Find where the given text appears and provide that cell's center as [x, y] coordinate. 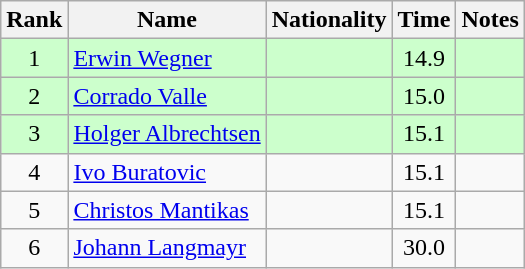
Rank [34, 20]
30.0 [424, 248]
Erwin Wegner [167, 58]
3 [34, 134]
6 [34, 248]
Notes [490, 20]
Holger Albrechtsen [167, 134]
1 [34, 58]
15.0 [424, 96]
Christos Mantikas [167, 210]
Name [167, 20]
4 [34, 172]
Ivo Buratovic [167, 172]
Corrado Valle [167, 96]
Nationality [329, 20]
Johann Langmayr [167, 248]
14.9 [424, 58]
2 [34, 96]
5 [34, 210]
Time [424, 20]
